Capture the cell that displays the provided text and extract its (x, y) central coordinate. 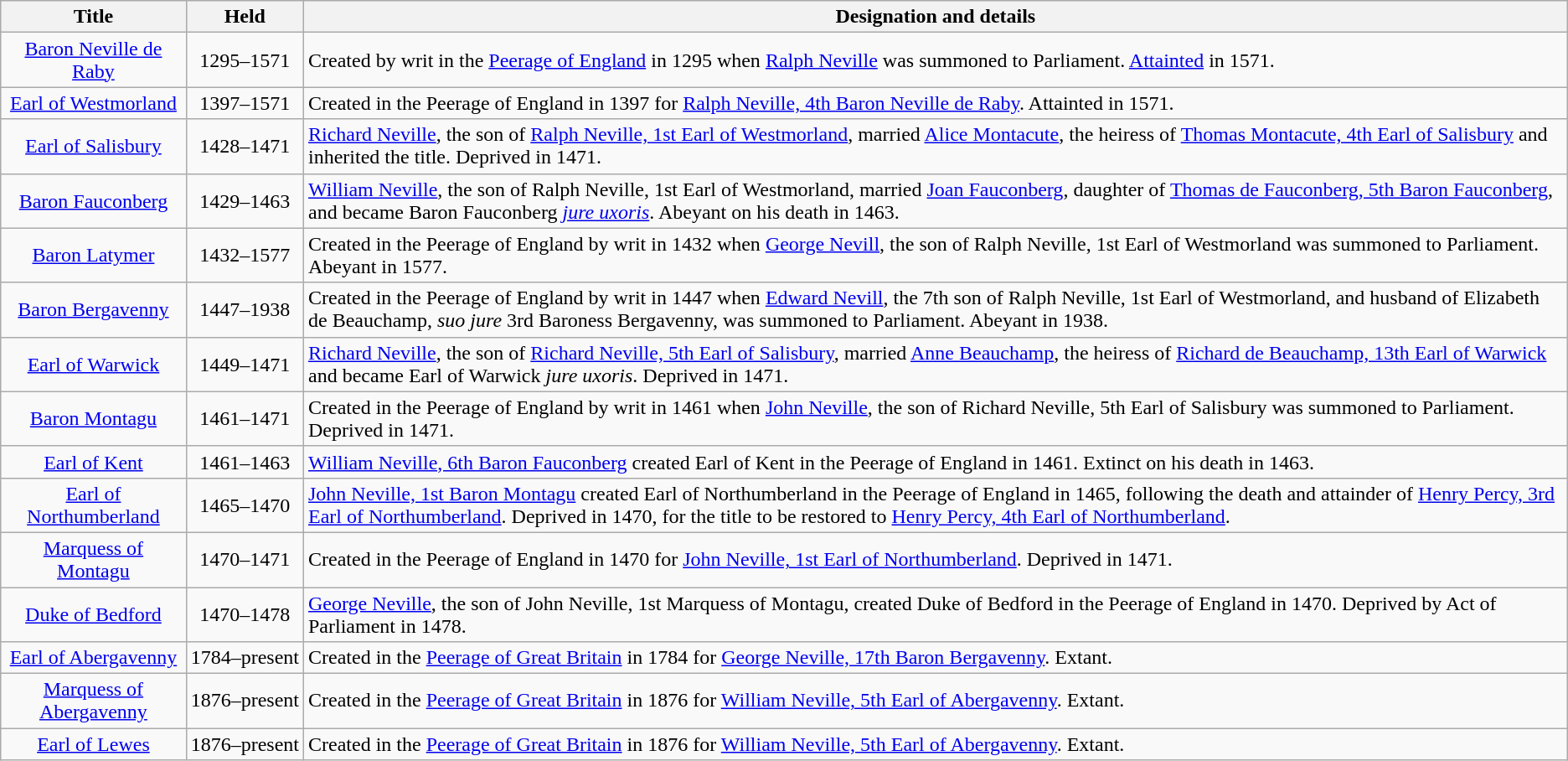
Created in the Peerage of Great Britain in 1784 for George Neville, 17th Baron Bergavenny. Extant. (935, 658)
1428–1471 (245, 146)
Earl of Abergavenny (94, 658)
William Neville, 6th Baron Fauconberg created Earl of Kent in the Peerage of England in 1461. Extinct on his death in 1463. (935, 462)
Earl of Kent (94, 462)
Earl of Warwick (94, 364)
Baron Montagu (94, 419)
Baron Latymer (94, 255)
Created in the Peerage of England in 1397 for Ralph Neville, 4th Baron Neville de Raby. Attainted in 1571. (935, 103)
1429–1463 (245, 201)
Marquess of Abergavenny (94, 701)
1432–1577 (245, 255)
Earl of Lewes (94, 744)
1461–1471 (245, 419)
Created by writ in the Peerage of England in 1295 when Ralph Neville was summoned to Parliament. Attainted in 1571. (935, 60)
Title (94, 17)
1465–1470 (245, 505)
Earl of Westmorland (94, 103)
1784–present (245, 658)
Baron Neville de Raby (94, 60)
Marquess of Montagu (94, 560)
Baron Bergavenny (94, 310)
Created in the Peerage of England in 1470 for John Neville, 1st Earl of Northumberland. Deprived in 1471. (935, 560)
Designation and details (935, 17)
1449–1471 (245, 364)
1470–1471 (245, 560)
Held (245, 17)
Duke of Bedford (94, 613)
Baron Fauconberg (94, 201)
Earl of Northumberland (94, 505)
1397–1571 (245, 103)
1461–1463 (245, 462)
Earl of Salisbury (94, 146)
1447–1938 (245, 310)
1295–1571 (245, 60)
1470–1478 (245, 613)
